For the text-containing cell, return its midpoint in (X, Y) coordinate format. 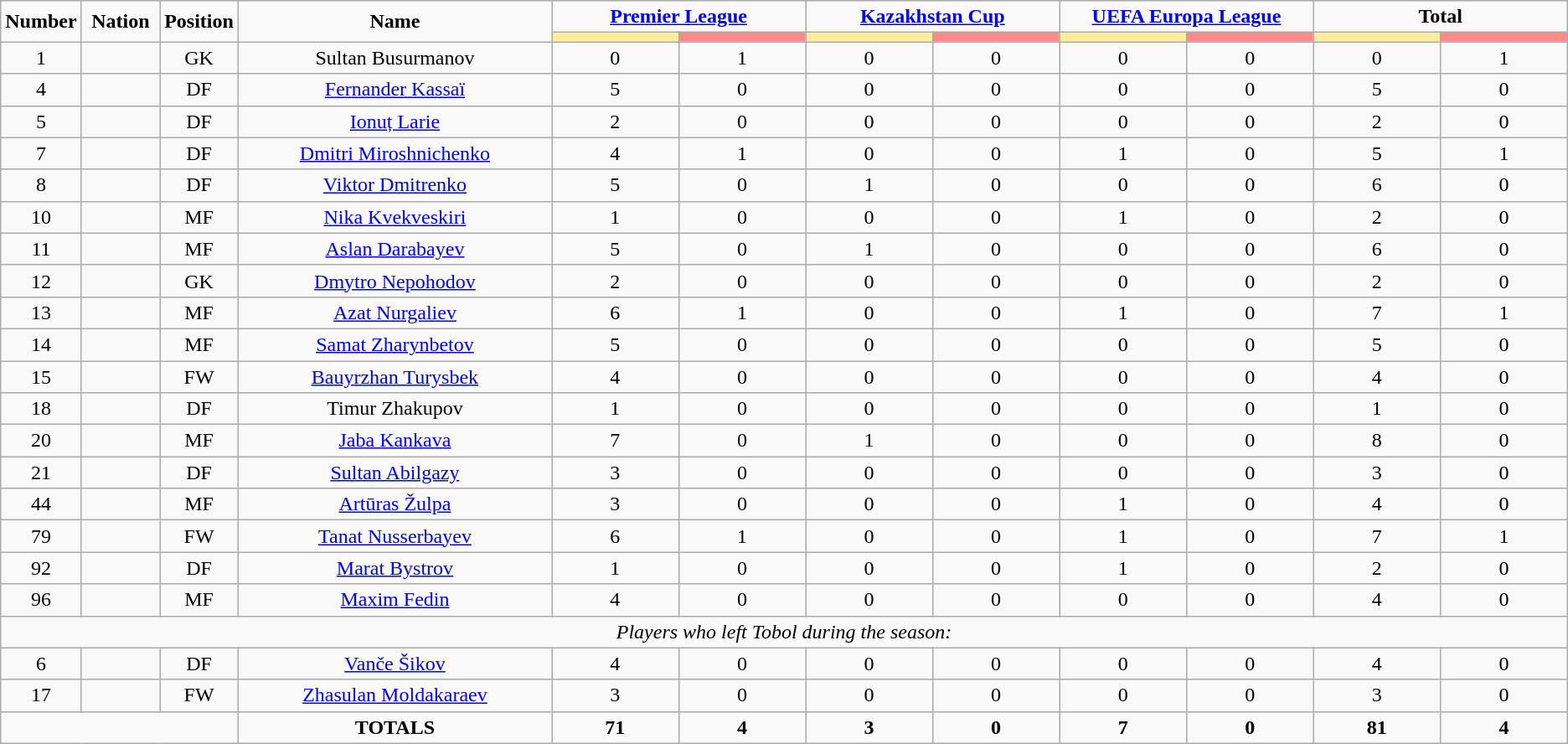
Viktor Dmitrenko (395, 185)
18 (41, 409)
81 (1377, 727)
Sultan Abilgazy (395, 473)
17 (41, 695)
13 (41, 313)
Dmitri Miroshnichenko (395, 153)
Kazakhstan Cup (933, 17)
Marat Bystrov (395, 568)
Number (41, 22)
Azat Nurgaliev (395, 313)
Ionuț Larie (395, 121)
Tanat Nusserbayev (395, 536)
Vanče Šikov (395, 664)
Zhasulan Moldakaraev (395, 695)
Total (1441, 17)
Name (395, 22)
Fernander Kassaï (395, 90)
Players who left Tobol during the season: (784, 632)
Samat Zharynbetov (395, 344)
Jaba Kankava (395, 441)
Aslan Darabayev (395, 249)
UEFA Europa League (1186, 17)
Nation (121, 22)
Position (199, 22)
21 (41, 473)
71 (615, 727)
11 (41, 249)
96 (41, 600)
TOTALS (395, 727)
Timur Zhakupov (395, 409)
14 (41, 344)
Sultan Busurmanov (395, 58)
Bauyrzhan Turysbek (395, 376)
Dmytro Nepohodov (395, 281)
79 (41, 536)
92 (41, 568)
20 (41, 441)
10 (41, 217)
Maxim Fedin (395, 600)
Nika Kvekveskiri (395, 217)
12 (41, 281)
15 (41, 376)
Premier League (678, 17)
Artūras Žulpa (395, 504)
44 (41, 504)
